Capture the cell that displays the provided text and extract its [X, Y] central coordinate. 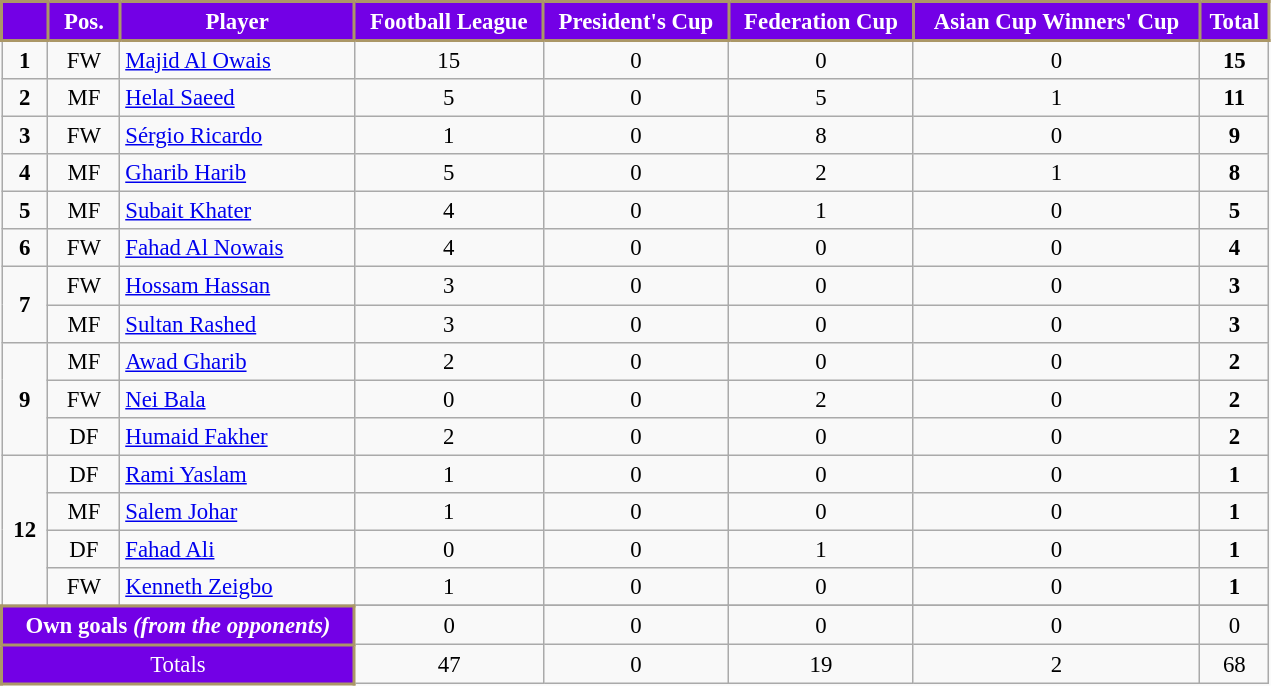
Majid Al Owais [237, 60]
Football League [448, 22]
6 [25, 249]
Salem Johar [237, 512]
Rami Yaslam [237, 474]
47 [448, 664]
Hossam Hassan [237, 286]
Helal Saeed [237, 98]
Kenneth Zeigbo [237, 587]
Gharib Harib [237, 173]
Total [1234, 22]
Asian Cup Winners' Cup [1056, 22]
Awad Gharib [237, 361]
Fahad Ali [237, 549]
Sérgio Ricardo [237, 136]
Sultan Rashed [237, 324]
7 [25, 304]
Own goals (from the opponents) [178, 624]
68 [1234, 664]
11 [1234, 98]
Federation Cup [822, 22]
Subait Khater [237, 211]
19 [822, 664]
12 [25, 530]
Pos. [84, 22]
Fahad Al Nowais [237, 249]
Player [237, 22]
Nei Bala [237, 399]
President's Cup [636, 22]
Totals [178, 664]
Humaid Fakher [237, 436]
